Output the (X, Y) coordinate of the center of the cell containing the given text.  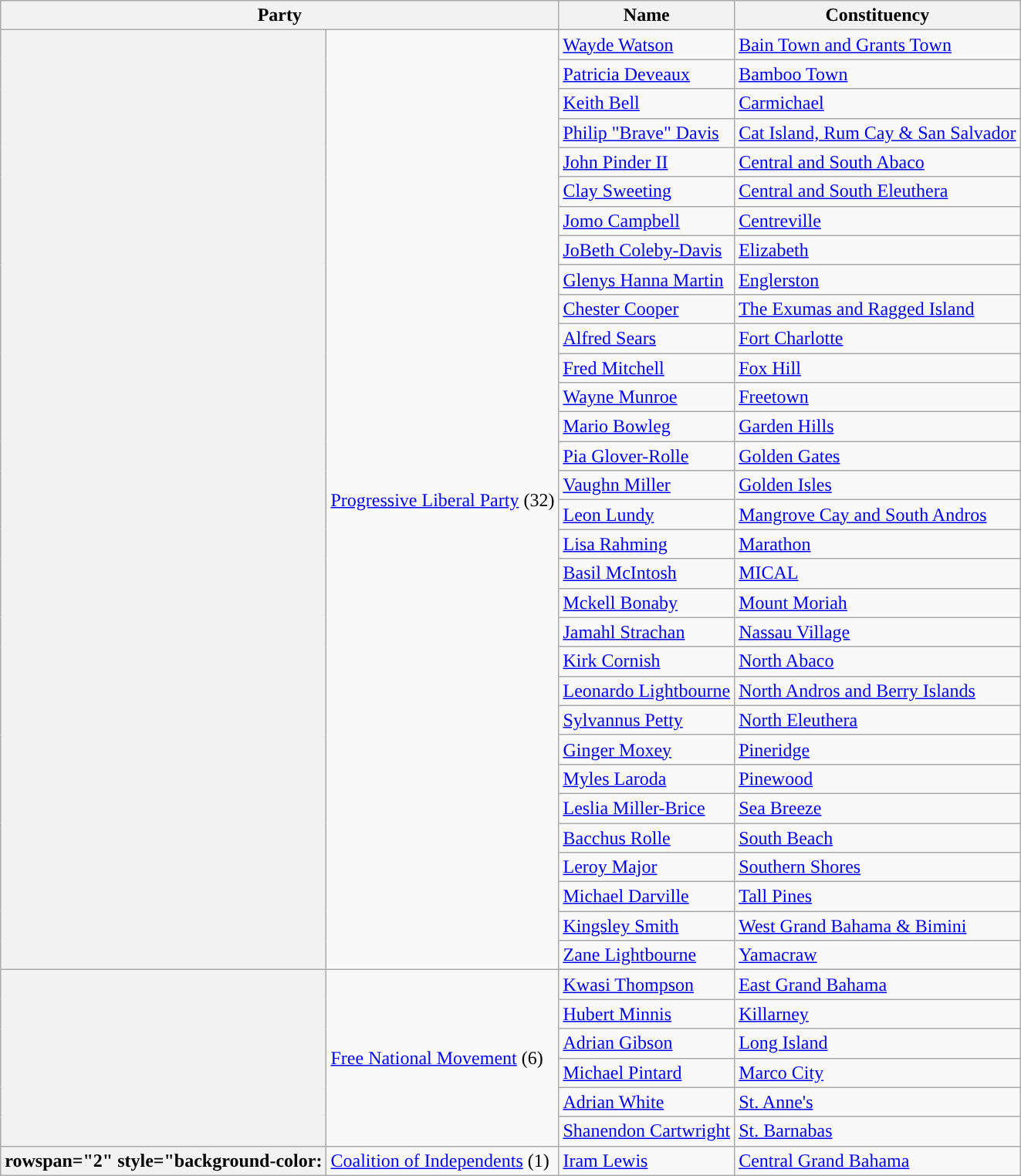
Southern Shores (877, 867)
Leon Lundy (647, 515)
South Beach (877, 837)
MICAL (877, 573)
Bacchus Rolle (647, 837)
Adrian Gibson (647, 1043)
Golden Isles (877, 485)
Leroy Major (647, 867)
Golden Gates (877, 456)
Fort Charlotte (877, 338)
Tall Pines (877, 897)
The Exumas and Ragged Island (877, 309)
Garden Hills (877, 427)
Pineridge (877, 749)
Myles Laroda (647, 779)
Lisa Rahming (647, 544)
Coalition of Independents (1) (443, 1161)
Central Grand Bahama (877, 1161)
rowspan="2" style="background-color: (164, 1161)
Jomo Campbell (647, 221)
Name (647, 15)
North Eleuthera (877, 720)
Bain Town and Grants Town (877, 45)
Central and South Eleuthera (877, 191)
Hubert Minnis (647, 1014)
Elizabeth (877, 250)
Iram Lewis (647, 1161)
Basil McIntosh (647, 573)
Michael Darville (647, 897)
Clay Sweeting (647, 191)
Freetown (877, 397)
St. Barnabas (877, 1131)
Long Island (877, 1043)
North Abaco (877, 661)
Sea Breeze (877, 808)
Michael Pintard (647, 1073)
Killarney (877, 1014)
Mount Moriah (877, 603)
Kirk Cornish (647, 661)
Englerston (877, 279)
Shanendon Cartwright (647, 1131)
Vaughn Miller (647, 485)
Kwasi Thompson (647, 985)
Pia Glover-Rolle (647, 456)
Nassau Village (877, 632)
Ginger Moxey (647, 749)
Pinewood (877, 779)
Glenys Hanna Martin (647, 279)
Fox Hill (877, 368)
St. Anne's (877, 1102)
Keith Bell (647, 103)
Philip "Brave" Davis (647, 133)
Patricia Deveaux (647, 74)
Alfred Sears (647, 338)
Central and South Abaco (877, 162)
Marathon (877, 544)
Jamahl Strachan (647, 632)
Carmichael (877, 103)
Leslia Miller-Brice (647, 808)
Mckell Bonaby (647, 603)
Mario Bowleg (647, 427)
Wayne Munroe (647, 397)
Cat Island, Rum Cay & San Salvador (877, 133)
Zane Lightbourne (647, 955)
John Pinder II (647, 162)
Kingsley Smith (647, 926)
Fred Mitchell (647, 368)
Chester Cooper (647, 309)
Party (279, 15)
Wayde Watson (647, 45)
Adrian White (647, 1102)
Bamboo Town (877, 74)
Progressive Liberal Party (32) (443, 500)
Leonardo Lightbourne (647, 691)
Marco City (877, 1073)
JoBeth Coleby-Davis (647, 250)
Free National Movement (6) (443, 1058)
East Grand Bahama (877, 985)
North Andros and Berry Islands (877, 691)
Constituency (877, 15)
Mangrove Cay and South Andros (877, 515)
Sylvannus Petty (647, 720)
West Grand Bahama & Bimini (877, 926)
Centreville (877, 221)
Yamacraw (877, 955)
